For the text-containing cell, return its midpoint in (x, y) coordinate format. 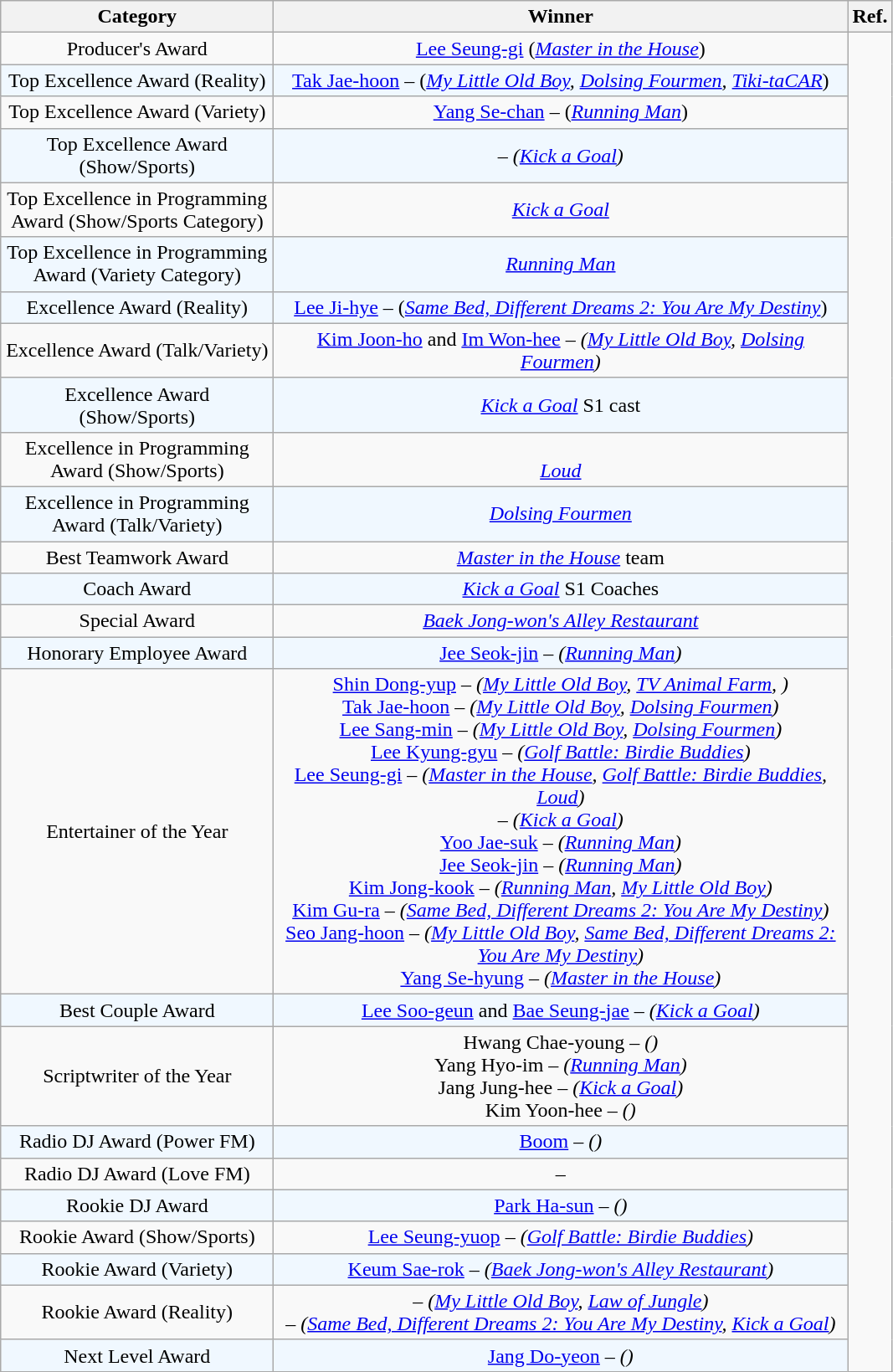
– (My Little Old Boy, Law of Jungle) – (Same Bed, Different Dreams 2: You Are My Destiny, Kick a Goal) (561, 1313)
Kick a Goal S1 cast (561, 405)
Producer's Award (137, 49)
Lee Seung-gi (Master in the House) (561, 49)
Top Excellence Award (Show/Sports) (137, 156)
Top Excellence in Programming Award (Variety Category) (137, 265)
Winner (561, 17)
Entertainer of the Year (137, 832)
Baek Jong-won's Alley Restaurant (561, 621)
Jee Seok-jin – (Running Man) (561, 653)
Kick a Goal (561, 209)
Excellence in Programming Award (Show/Sports) (137, 459)
Running Man (561, 265)
Kim Joon-ho and Im Won-hee – (My Little Old Boy, Dolsing Fourmen) (561, 350)
Rookie Award (Variety) (137, 1269)
Excellence Award (Talk/Variety) (137, 350)
Best Couple Award (137, 1010)
Boom – () (561, 1142)
Special Award (137, 621)
Coach Award (137, 589)
Ref. (870, 17)
Kick a Goal S1 Coaches (561, 589)
Top Excellence Award (Reality) (137, 80)
Lee Soo-geun and Bae Seung-jae – (Kick a Goal) (561, 1010)
Category (137, 17)
Top Excellence in Programming Award (Show/Sports Category) (137, 209)
Rookie Award (Reality) (137, 1313)
Top Excellence Award (Variety) (137, 112)
Lee Ji-hye – (Same Bed, Different Dreams 2: You Are My Destiny) (561, 307)
Rookie DJ Award (137, 1205)
Lee Seung-yuop – (Golf Battle: Birdie Buddies) (561, 1237)
Rookie Award (Show/Sports) (137, 1237)
Scriptwriter of the Year (137, 1077)
Radio DJ Award (Power FM) (137, 1142)
Yang Se-chan – (Running Man) (561, 112)
Excellence in Programming Award (Talk/Variety) (137, 514)
Jang Do-yeon – () (561, 1355)
Hwang Chae-young – ()Yang Hyo-im – (Running Man)Jang Jung-hee – (Kick a Goal)Kim Yoon-hee – () (561, 1077)
Tak Jae-hoon – (My Little Old Boy, Dolsing Fourmen, Tiki-taCAR) (561, 80)
Next Level Award (137, 1355)
Keum Sae-rok – (Baek Jong-won's Alley Restaurant) (561, 1269)
Dolsing Fourmen (561, 514)
Excellence Award (Show/Sports) (137, 405)
Master in the House team (561, 557)
– (561, 1174)
Excellence Award (Reality) (137, 307)
– (Kick a Goal) (561, 156)
Loud (561, 459)
Park Ha-sun – () (561, 1205)
Best Teamwork Award (137, 557)
Radio DJ Award (Love FM) (137, 1174)
Honorary Employee Award (137, 653)
